Identify which cell holds the provided text, then report its [X, Y] central coordinate. 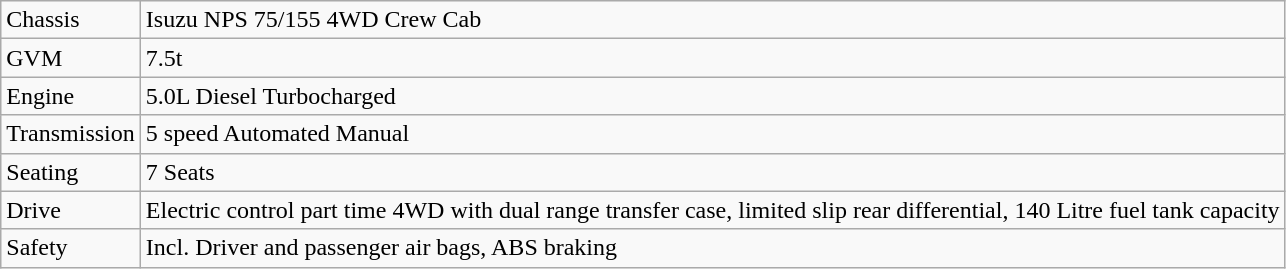
7.5t [712, 58]
Electric control part time 4WD with dual range transfer case, limited slip rear differential, 140 Litre fuel tank capacity [712, 210]
Engine [71, 96]
5.0L Diesel Turbocharged [712, 96]
Chassis [71, 20]
GVM [71, 58]
Transmission [71, 134]
7 Seats [712, 172]
Incl. Driver and passenger air bags, ABS braking [712, 248]
Drive [71, 210]
Seating [71, 172]
5 speed Automated Manual [712, 134]
Isuzu NPS 75/155 4WD Crew Cab [712, 20]
Safety [71, 248]
